For the text-containing cell, return its midpoint in [x, y] coordinate format. 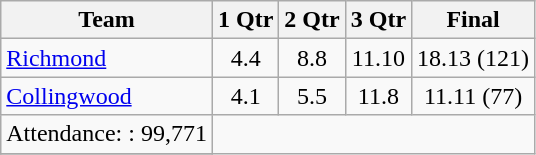
11.8 [378, 96]
11.10 [378, 58]
Team [107, 20]
5.5 [312, 96]
Attendance: : 99,771 [107, 134]
4.4 [245, 58]
2 Qtr [312, 20]
4.1 [245, 96]
Final [474, 20]
3 Qtr [378, 20]
Collingwood [107, 96]
18.13 (121) [474, 58]
11.11 (77) [474, 96]
Richmond [107, 58]
8.8 [312, 58]
1 Qtr [245, 20]
